Output the (X, Y) coordinate of the center of the cell containing the given text.  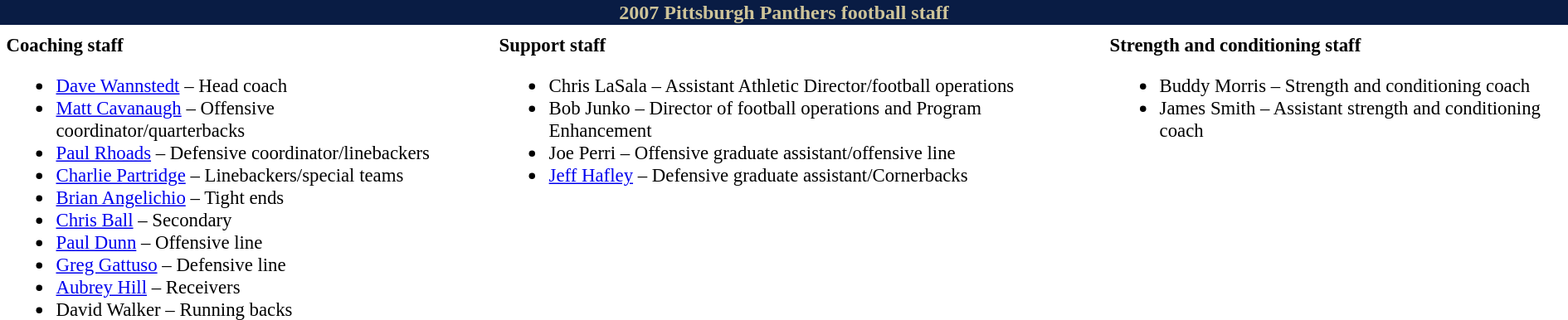
2007 Pittsburgh Panthers football staff (784, 12)
